Detect which cell encompasses the target text, then output its [x, y] center coordinate. 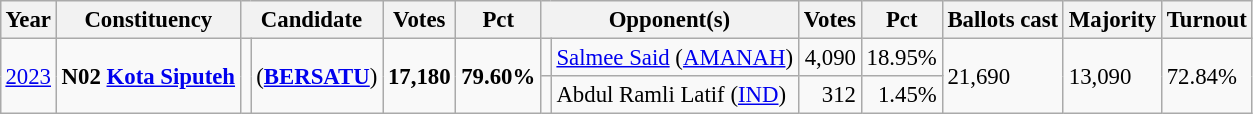
(BERSATU) [317, 76]
Opponent(s) [670, 20]
Turnout [1206, 20]
Majority [1112, 20]
18.95% [902, 57]
Ballots cast [1002, 20]
312 [830, 95]
79.60% [498, 76]
Year [28, 20]
1.45% [902, 95]
17,180 [420, 76]
4,090 [830, 57]
2023 [28, 76]
Candidate [311, 20]
N02 Kota Siputeh [148, 76]
21,690 [1002, 76]
Salmee Said (AMANAH) [674, 57]
Constituency [148, 20]
13,090 [1112, 76]
Abdul Ramli Latif (IND) [674, 95]
72.84% [1206, 76]
